Provide the (X, Y) coordinate of the cell's center where the given text is located.  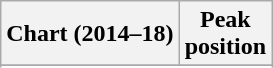
Chart (2014–18) (90, 34)
Peakposition (225, 34)
